Find where the given text appears and provide that cell's center as (X, Y) coordinate. 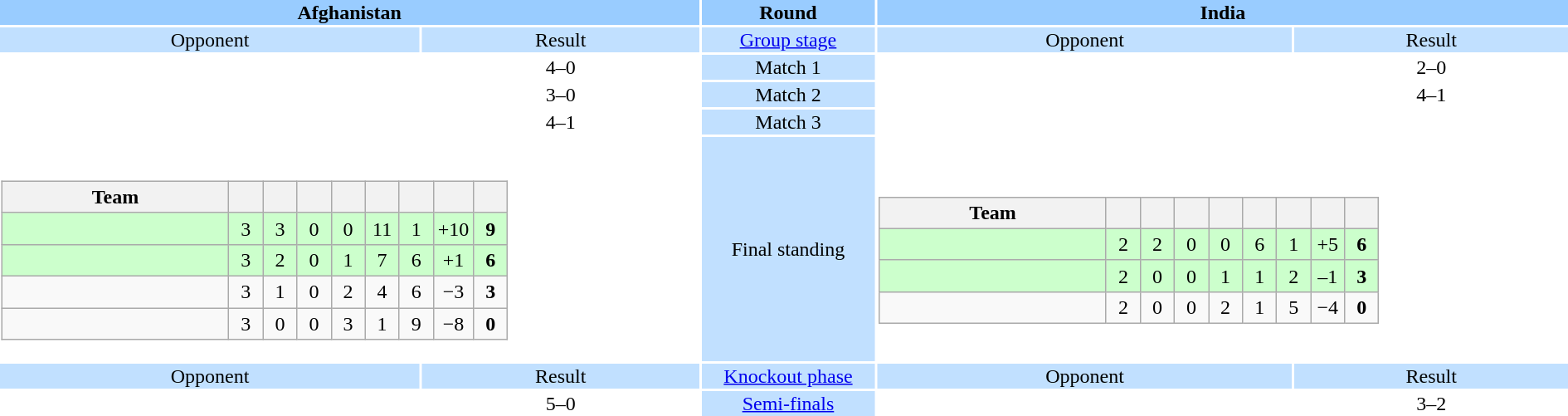
Group stage (788, 40)
5 (1294, 307)
Match 2 (788, 95)
Round (788, 12)
Match 1 (788, 67)
Final standing (788, 249)
+10 (453, 228)
3–2 (1432, 404)
−8 (453, 323)
+1 (453, 260)
4–0 (561, 67)
Knockout phase (788, 376)
11 (382, 228)
–1 (1327, 276)
5–0 (561, 404)
7 (382, 260)
−3 (453, 291)
Afghanistan (349, 12)
Team 3 3 0 0 11 1 +10 9 3 2 0 1 7 6 +1 6 3 1 0 2 4 6 −3 3 3 0 0 3 1 9 −8 0 (349, 249)
2–0 (1432, 67)
Team 2 2 0 0 6 1 +5 6 2 0 0 1 1 2 –1 3 2 0 0 2 1 5 −4 0 (1223, 249)
Semi-finals (788, 404)
Match 3 (788, 122)
India (1223, 12)
−4 (1327, 307)
4 (382, 291)
+5 (1327, 244)
3–0 (561, 95)
